Locate the cell with the specified text and output its (x, y) center coordinate. 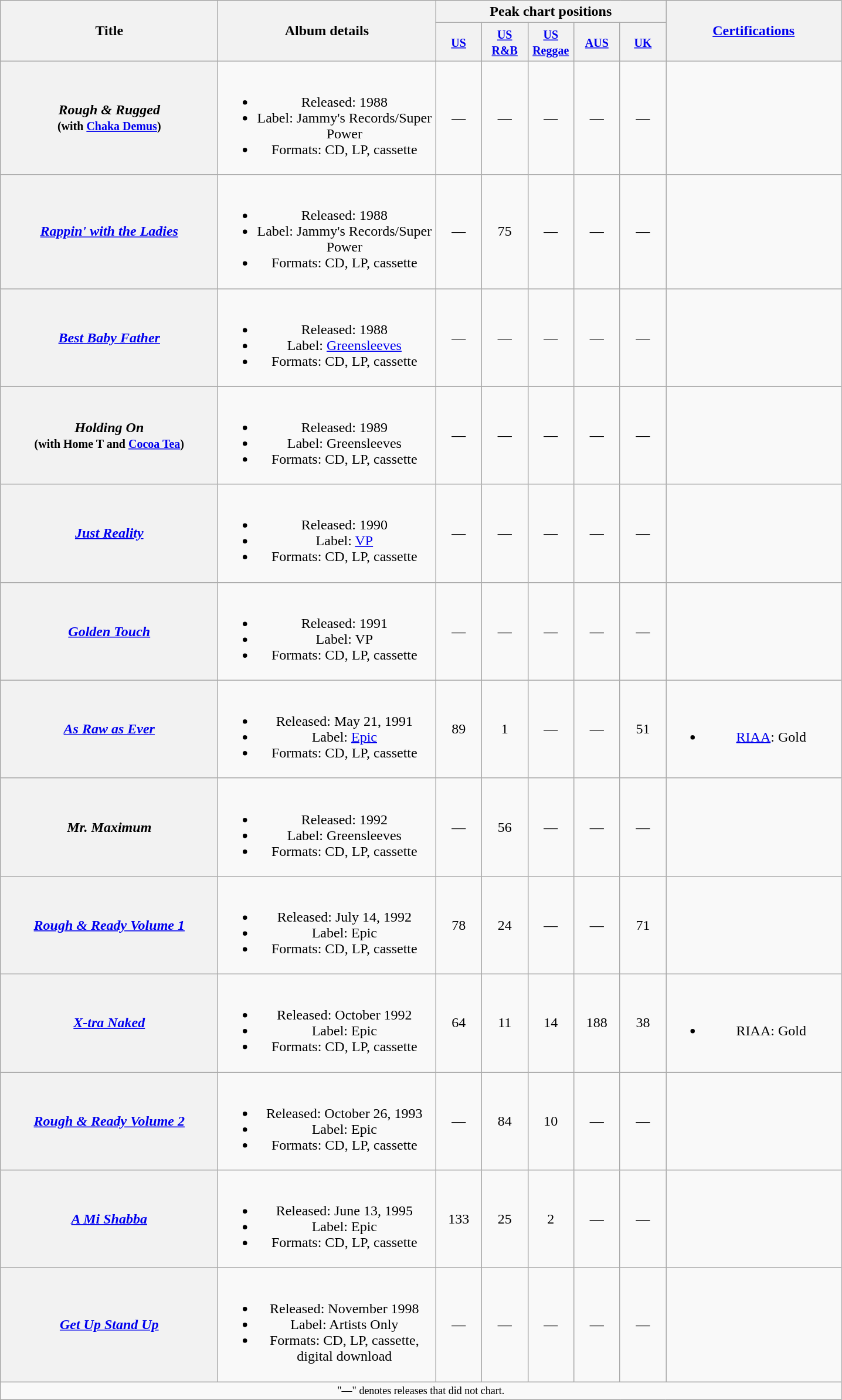
Rough & Rugged(with Chaka Demus) (109, 118)
Title (109, 30)
X-tra Naked (109, 1022)
51 (643, 729)
11 (504, 1022)
Best Baby Father (109, 338)
US R&B (504, 42)
AUS (597, 42)
Album details (327, 30)
UK (643, 42)
89 (459, 729)
US Reggae (551, 42)
24 (504, 925)
Released: May 21, 1991Label: EpicFormats: CD, LP, cassette (327, 729)
A Mi Shabba (109, 1219)
75 (504, 232)
188 (597, 1022)
Golden Touch (109, 631)
14 (551, 1022)
Released: 1988Label: GreensleevesFormats: CD, LP, cassette (327, 338)
71 (643, 925)
Mr. Maximum (109, 827)
Holding On(with Home T and Cocoa Tea) (109, 435)
Rough & Ready Volume 1 (109, 925)
56 (504, 827)
Peak chart positions (551, 12)
78 (459, 925)
Released: October 1992Label: EpicFormats: CD, LP, cassette (327, 1022)
84 (504, 1121)
US (459, 42)
Released: 1990Label: VPFormats: CD, LP, cassette (327, 534)
Certifications (754, 30)
Released: October 26, 1993Label: EpicFormats: CD, LP, cassette (327, 1121)
Rappin' with the Ladies (109, 232)
Get Up Stand Up (109, 1325)
2 (551, 1219)
25 (504, 1219)
Released: 1991Label: VPFormats: CD, LP, cassette (327, 631)
"—" denotes releases that did not chart. (421, 1391)
Rough & Ready Volume 2 (109, 1121)
10 (551, 1121)
133 (459, 1219)
64 (459, 1022)
Released: November 1998Label: Artists OnlyFormats: CD, LP, cassette, digital download (327, 1325)
Released: 1992Label: GreensleevesFormats: CD, LP, cassette (327, 827)
As Raw as Ever (109, 729)
38 (643, 1022)
Released: June 13, 1995Label: EpicFormats: CD, LP, cassette (327, 1219)
Just Reality (109, 534)
Released: July 14, 1992Label: EpicFormats: CD, LP, cassette (327, 925)
Released: 1989Label: GreensleevesFormats: CD, LP, cassette (327, 435)
1 (504, 729)
